Capture the cell that displays the provided text and extract its (x, y) central coordinate. 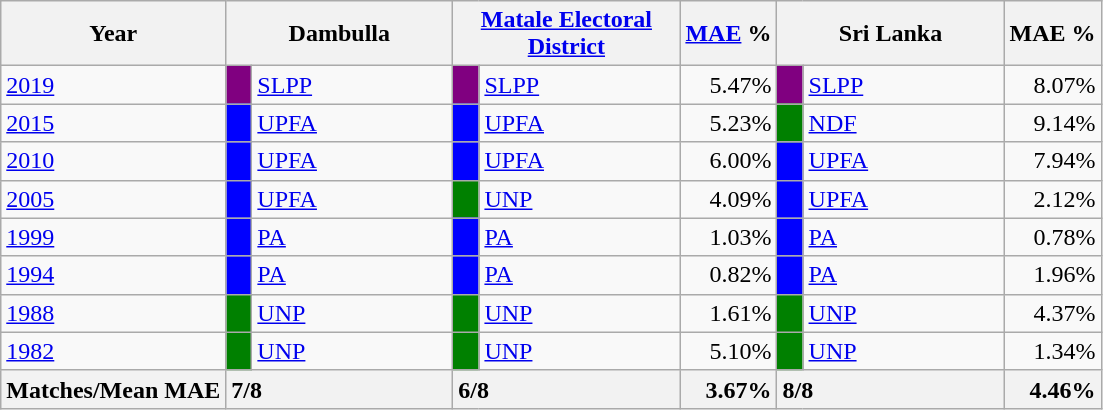
5.10% (728, 351)
5.23% (728, 123)
2005 (114, 199)
2010 (114, 161)
7/8 (340, 389)
8.07% (1052, 85)
8/8 (890, 389)
1994 (114, 275)
1982 (114, 351)
1988 (114, 313)
2.12% (1052, 199)
6.00% (728, 161)
3.67% (728, 389)
2019 (114, 85)
Sri Lanka (890, 34)
Year (114, 34)
5.47% (728, 85)
0.82% (728, 275)
1.34% (1052, 351)
6/8 (566, 389)
1.03% (728, 237)
0.78% (1052, 237)
NDF (904, 123)
1999 (114, 237)
1.96% (1052, 275)
1.61% (728, 313)
4.46% (1052, 389)
2015 (114, 123)
4.37% (1052, 313)
7.94% (1052, 161)
9.14% (1052, 123)
Matale Electoral District (566, 34)
4.09% (728, 199)
Dambulla (340, 34)
Matches/Mean MAE (114, 389)
